Search for the cell housing the specified text and yield its [x, y] center coordinate. 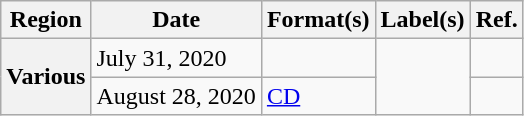
Date [176, 20]
CD [318, 96]
Region [46, 20]
Label(s) [422, 20]
August 28, 2020 [176, 96]
Ref. [496, 20]
Format(s) [318, 20]
Various [46, 77]
July 31, 2020 [176, 58]
